Identify which cell holds the provided text, then report its [X, Y] central coordinate. 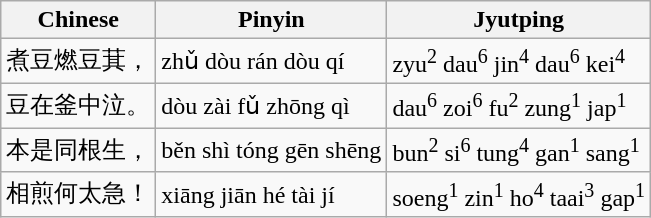
Jyutping [519, 20]
dòu zài fǔ zhōng qì [272, 106]
zhǔ dòu rán dòu qí [272, 62]
zyu2 dau6 jin4 dau6 kei4 [519, 62]
bun2 si6 tung4 gan1 sang1 [519, 150]
Pinyin [272, 20]
Chinese [78, 20]
相煎何太急！ [78, 194]
běn shì tóng gēn shēng [272, 150]
本是同根生， [78, 150]
xiāng jiān hé tài jí [272, 194]
豆在釜中泣。 [78, 106]
煮豆燃豆萁， [78, 62]
dau6 zoi6 fu2 zung1 jap1 [519, 106]
soeng1 zin1 ho4 taai3 gap1 [519, 194]
